Locate the cell with the specified text and output its [x, y] center coordinate. 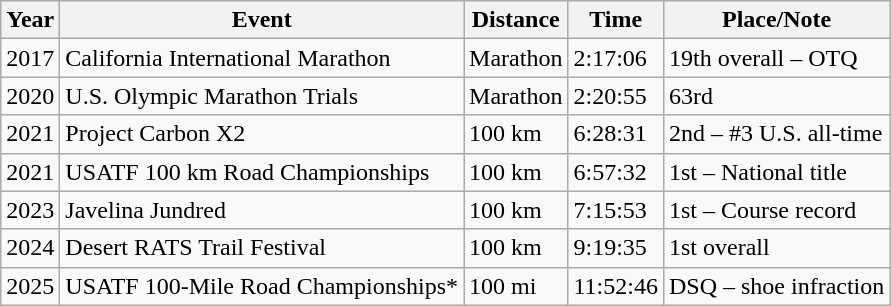
Time [616, 20]
DSQ – shoe infraction [776, 286]
6:57:32 [616, 172]
2025 [30, 286]
Place/Note [776, 20]
19th overall – OTQ [776, 58]
Distance [516, 20]
6:28:31 [616, 134]
Desert RATS Trail Festival [262, 248]
1st – Course record [776, 210]
U.S. Olympic Marathon Trials [262, 96]
Year [30, 20]
1st overall [776, 248]
Project Carbon X2 [262, 134]
100 mi [516, 286]
1st – National title [776, 172]
2023 [30, 210]
7:15:53 [616, 210]
9:19:35 [616, 248]
2020 [30, 96]
USATF 100 km Road Championships [262, 172]
2017 [30, 58]
USATF 100-Mile Road Championships* [262, 286]
2:17:06 [616, 58]
Event [262, 20]
2024 [30, 248]
2:20:55 [616, 96]
Javelina Jundred [262, 210]
2nd – #3 U.S. all-time [776, 134]
California International Marathon [262, 58]
11:52:46 [616, 286]
63rd [776, 96]
